Detect which cell encompasses the target text, then output its [X, Y] center coordinate. 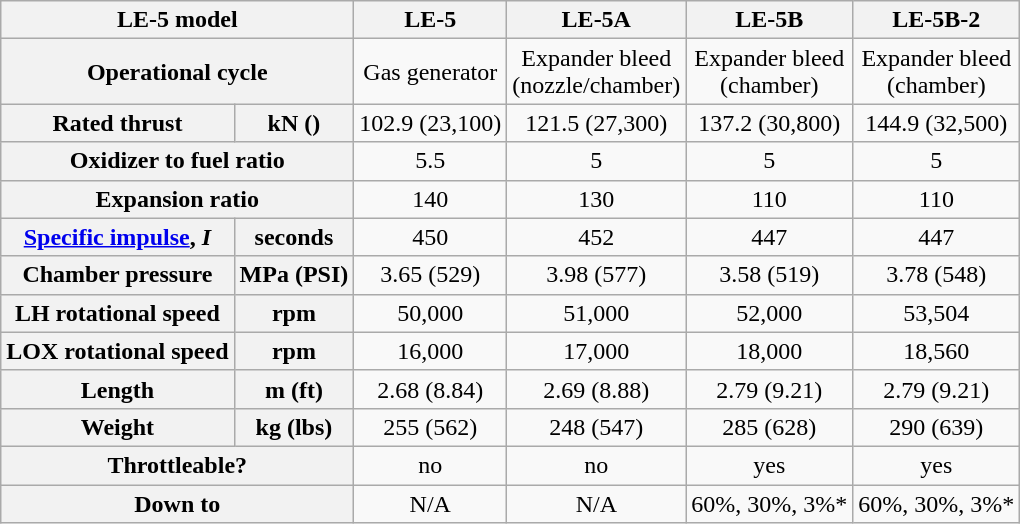
452 [596, 237]
5.5 [430, 161]
Expander bleed(nozzle/chamber) [596, 72]
3.98 (577) [596, 275]
Weight [118, 427]
50,000 [430, 313]
3.65 (529) [430, 275]
LOX rotational speed [118, 351]
LE-5B [770, 20]
450 [430, 237]
18,560 [936, 351]
285 (628) [770, 427]
kg (lbs) [294, 427]
137.2 (30,800) [770, 123]
LE-5A [596, 20]
3.78 (548) [936, 275]
16,000 [430, 351]
3.58 (519) [770, 275]
102.9 (23,100) [430, 123]
130 [596, 199]
17,000 [596, 351]
seconds [294, 237]
Operational cycle [178, 72]
Specific impulse, I [118, 237]
m (ft) [294, 389]
Chamber pressure [118, 275]
18,000 [770, 351]
248 (547) [596, 427]
LE-5 [430, 20]
Throttleable? [178, 465]
290 (639) [936, 427]
53,504 [936, 313]
kN () [294, 123]
Length [118, 389]
Rated thrust [118, 123]
51,000 [596, 313]
LH rotational speed [118, 313]
52,000 [770, 313]
144.9 (32,500) [936, 123]
LE-5 model [178, 20]
Gas generator [430, 72]
140 [430, 199]
LE-5B-2 [936, 20]
Expansion ratio [178, 199]
MPa (PSI) [294, 275]
2.68 (8.84) [430, 389]
Down to [178, 503]
Oxidizer to fuel ratio [178, 161]
2.69 (8.88) [596, 389]
255 (562) [430, 427]
121.5 (27,300) [596, 123]
